Search for the cell housing the specified text and yield its (X, Y) center coordinate. 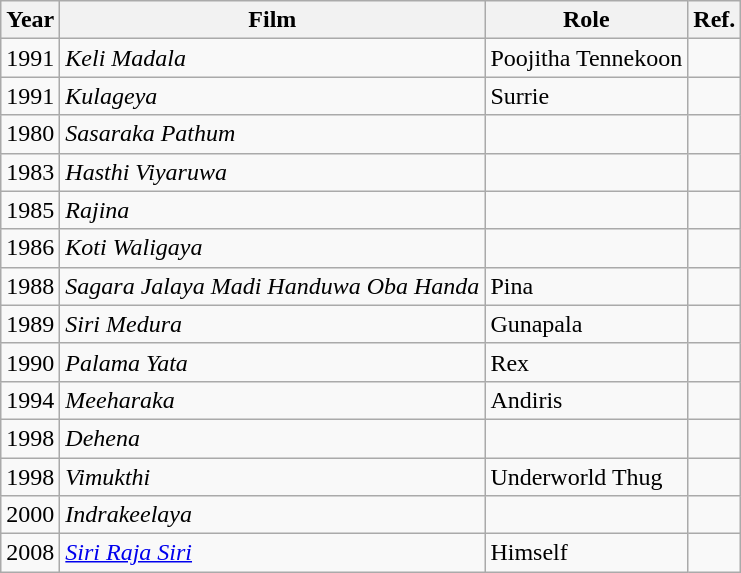
Rajina (272, 210)
Ref. (714, 20)
Hasthi Viyaruwa (272, 172)
Meeharaka (272, 400)
Siri Medura (272, 324)
2008 (30, 553)
Andiris (586, 400)
2000 (30, 515)
Role (586, 20)
Surrie (586, 96)
1988 (30, 286)
Indrakeelaya (272, 515)
Palama Yata (272, 362)
Himself (586, 553)
1983 (30, 172)
Kulageya (272, 96)
Sasaraka Pathum (272, 134)
Sagara Jalaya Madi Handuwa Oba Handa (272, 286)
Vimukthi (272, 477)
1986 (30, 248)
1990 (30, 362)
Koti Waligaya (272, 248)
Keli Madala (272, 58)
Pina (586, 286)
1985 (30, 210)
1994 (30, 400)
Year (30, 20)
Poojitha Tennekoon (586, 58)
Rex (586, 362)
Siri Raja Siri (272, 553)
Film (272, 20)
Underworld Thug (586, 477)
1989 (30, 324)
Dehena (272, 438)
Gunapala (586, 324)
1980 (30, 134)
